Find where the given text appears and provide that cell's center as (x, y) coordinate. 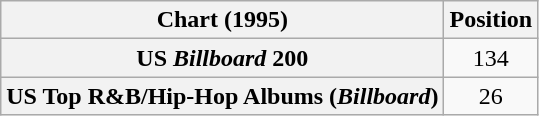
134 (491, 58)
Chart (1995) (222, 20)
US Billboard 200 (222, 58)
US Top R&B/Hip-Hop Albums (Billboard) (222, 96)
26 (491, 96)
Position (491, 20)
